Output the (X, Y) coordinate of the center of the cell containing the given text.  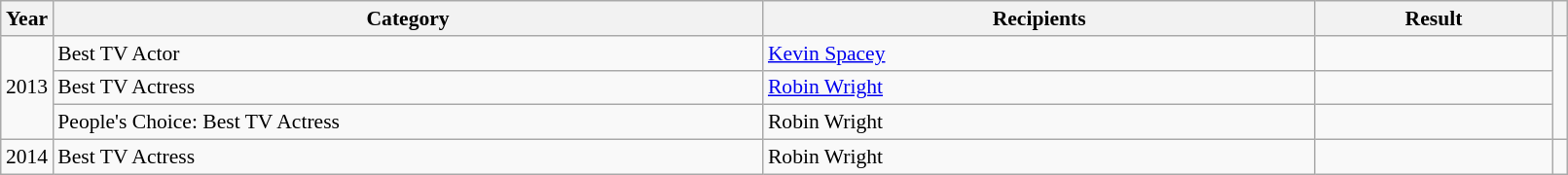
Best TV Actor (408, 53)
Category (408, 18)
2013 (27, 87)
Result (1433, 18)
Kevin Spacey (1039, 53)
Recipients (1039, 18)
People's Choice: Best TV Actress (408, 122)
Year (27, 18)
2014 (27, 157)
